Identify which cell holds the provided text, then report its [x, y] central coordinate. 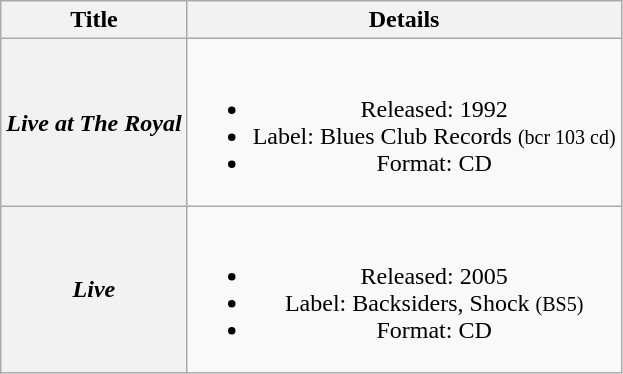
Released: 2005Label: Backsiders, Shock (BS5)Format: CD [404, 290]
Title [94, 20]
Live [94, 290]
Details [404, 20]
Live at The Royal [94, 122]
Released: 1992Label: Blues Club Records (bcr 103 cd)Format: CD [404, 122]
